Determine the (x, y) coordinate at the center of the cell enclosing the given text.  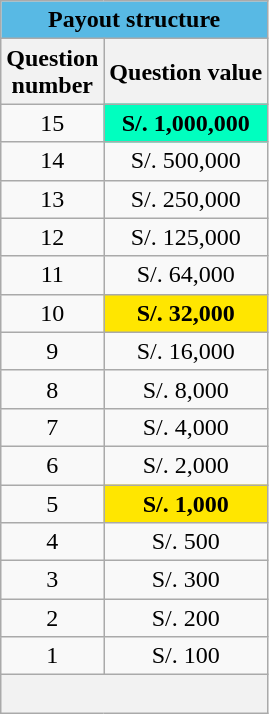
8 (52, 389)
S/. 1,000,000 (186, 123)
7 (52, 427)
S/. 32,000 (186, 313)
S/. 2,000 (186, 465)
5 (52, 503)
S/. 8,000 (186, 389)
Payout structure (134, 20)
12 (52, 237)
1 (52, 656)
3 (52, 580)
S/. 200 (186, 618)
S/. 500 (186, 542)
14 (52, 161)
10 (52, 313)
S/. 125,000 (186, 237)
S/. 1,000 (186, 503)
S/. 500,000 (186, 161)
11 (52, 275)
15 (52, 123)
Questionnumber (52, 72)
S/. 4,000 (186, 427)
2 (52, 618)
Question value (186, 72)
S/. 250,000 (186, 199)
9 (52, 351)
S/. 16,000 (186, 351)
6 (52, 465)
13 (52, 199)
4 (52, 542)
S/. 100 (186, 656)
S/. 64,000 (186, 275)
S/. 300 (186, 580)
